Pinpoint the cell where the given text exists, returning its [X, Y] midpoint coordinate. 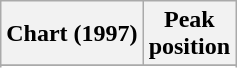
Peakposition [189, 34]
Chart (1997) [72, 34]
